From the cell containing the given text, extract its center point as (x, y) coordinate. 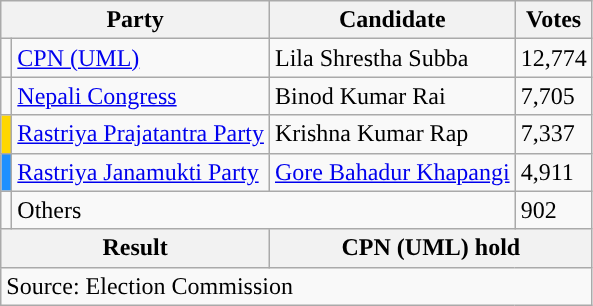
CPN (UML) (141, 58)
Rastriya Prajatantra Party (141, 134)
CPN (UML) hold (430, 248)
Party (136, 20)
Krishna Kumar Rap (392, 134)
Gore Bahadur Khapangi (392, 172)
7,705 (554, 96)
Binod Kumar Rai (392, 96)
12,774 (554, 58)
Result (136, 248)
Source: Election Commission (296, 286)
7,337 (554, 134)
Rastriya Janamukti Party (141, 172)
Candidate (392, 20)
Votes (554, 20)
Others (264, 210)
Lila Shrestha Subba (392, 58)
4,911 (554, 172)
902 (554, 210)
Nepali Congress (141, 96)
